Provide the [x, y] coordinate of the cell's center where the given text is located.  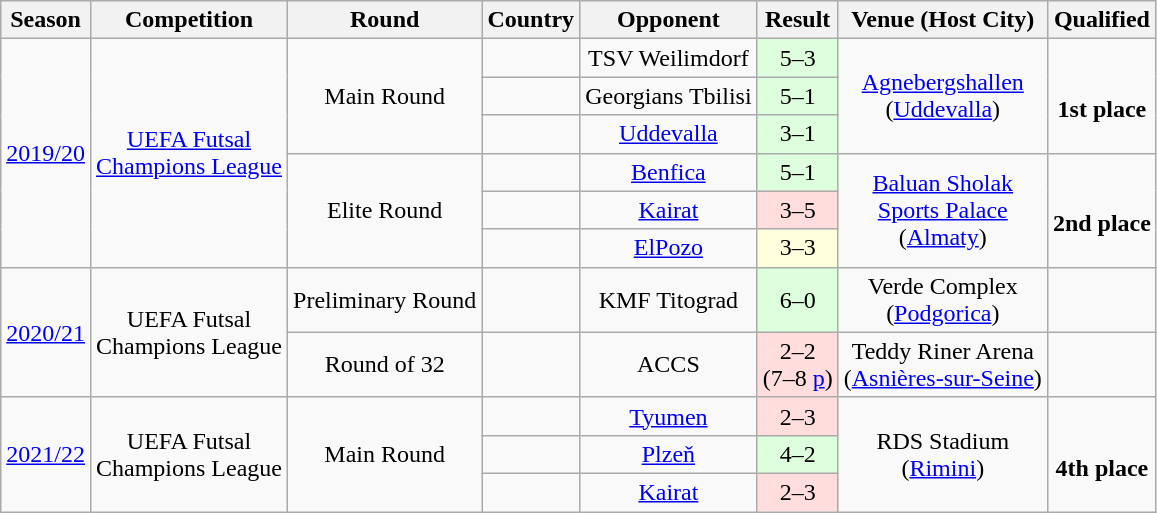
4–2 [798, 454]
Plzeň [669, 454]
2–2(7–8 p) [798, 364]
3–3 [798, 248]
Elite Round [385, 210]
Benfica [669, 172]
6–0 [798, 300]
Georgians Tbilisi [669, 96]
KMF Titograd [669, 300]
Venue (Host City) [942, 20]
ACCS [669, 364]
3–1 [798, 134]
Qualified [1102, 20]
Opponent [669, 20]
Country [531, 20]
Round [385, 20]
Season [46, 20]
Tyumen [669, 416]
Competition [188, 20]
Verde Complex(Podgorica) [942, 300]
4th place [1102, 454]
1st place [1102, 96]
2nd place [1102, 210]
ElPozo [669, 248]
2021/22 [46, 454]
Result [798, 20]
RDS Stadium(Rimini) [942, 454]
Round of 32 [385, 364]
2019/20 [46, 153]
Preliminary Round [385, 300]
2020/21 [46, 332]
TSV Weilimdorf [669, 58]
Uddevalla [669, 134]
Teddy Riner Arena(Asnières-sur-Seine) [942, 364]
3–5 [798, 210]
Baluan SholakSports Palace(Almaty) [942, 210]
5–3 [798, 58]
Agnebergshallen(Uddevalla) [942, 96]
